Extract the (x, y) coordinate from the center of the cell holding the provided text.  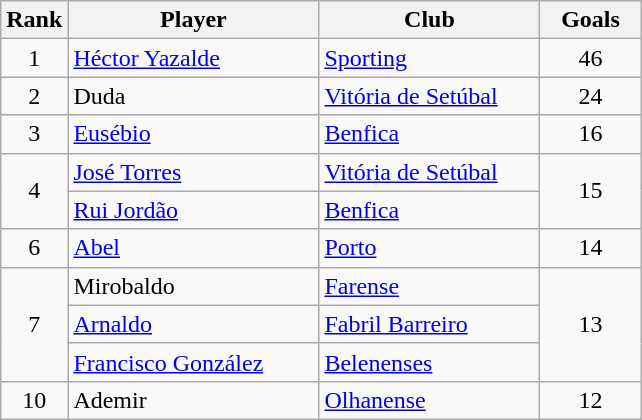
Abel (194, 248)
José Torres (194, 172)
Olhanense (430, 400)
Rank (34, 20)
Eusébio (194, 134)
Fabril Barreiro (430, 324)
Mirobaldo (194, 286)
12 (590, 400)
Porto (430, 248)
Sporting (430, 58)
46 (590, 58)
14 (590, 248)
Héctor Yazalde (194, 58)
13 (590, 324)
15 (590, 191)
1 (34, 58)
Club (430, 20)
10 (34, 400)
Francisco González (194, 362)
3 (34, 134)
Rui Jordão (194, 210)
16 (590, 134)
Goals (590, 20)
Duda (194, 96)
Player (194, 20)
Farense (430, 286)
6 (34, 248)
24 (590, 96)
Ademir (194, 400)
Arnaldo (194, 324)
2 (34, 96)
4 (34, 191)
Belenenses (430, 362)
7 (34, 324)
